Extract the (X, Y) coordinate from the center of the cell holding the provided text.  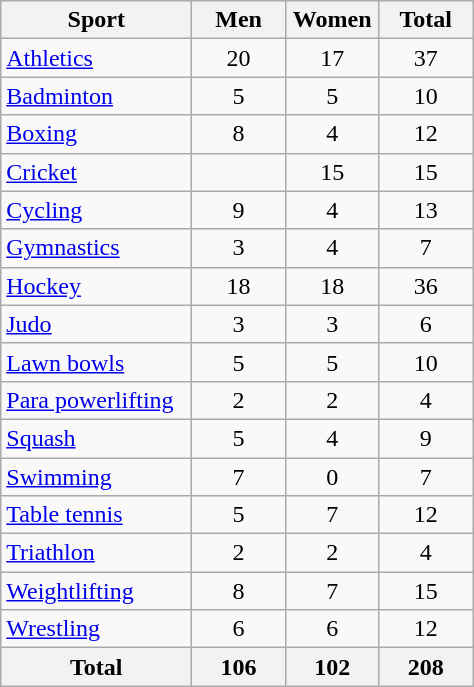
Triathlon (96, 553)
Lawn bowls (96, 362)
Swimming (96, 477)
Gymnastics (96, 248)
Para powerlifting (96, 400)
Women (332, 20)
Cycling (96, 210)
106 (239, 667)
Badminton (96, 96)
Sport (96, 20)
36 (426, 286)
13 (426, 210)
0 (332, 477)
Weightlifting (96, 591)
Table tennis (96, 515)
102 (332, 667)
208 (426, 667)
Squash (96, 438)
37 (426, 58)
Wrestling (96, 629)
Boxing (96, 134)
Athletics (96, 58)
20 (239, 58)
Men (239, 20)
Hockey (96, 286)
Cricket (96, 172)
Judo (96, 324)
17 (332, 58)
